Identify which cell holds the provided text, then report its [x, y] central coordinate. 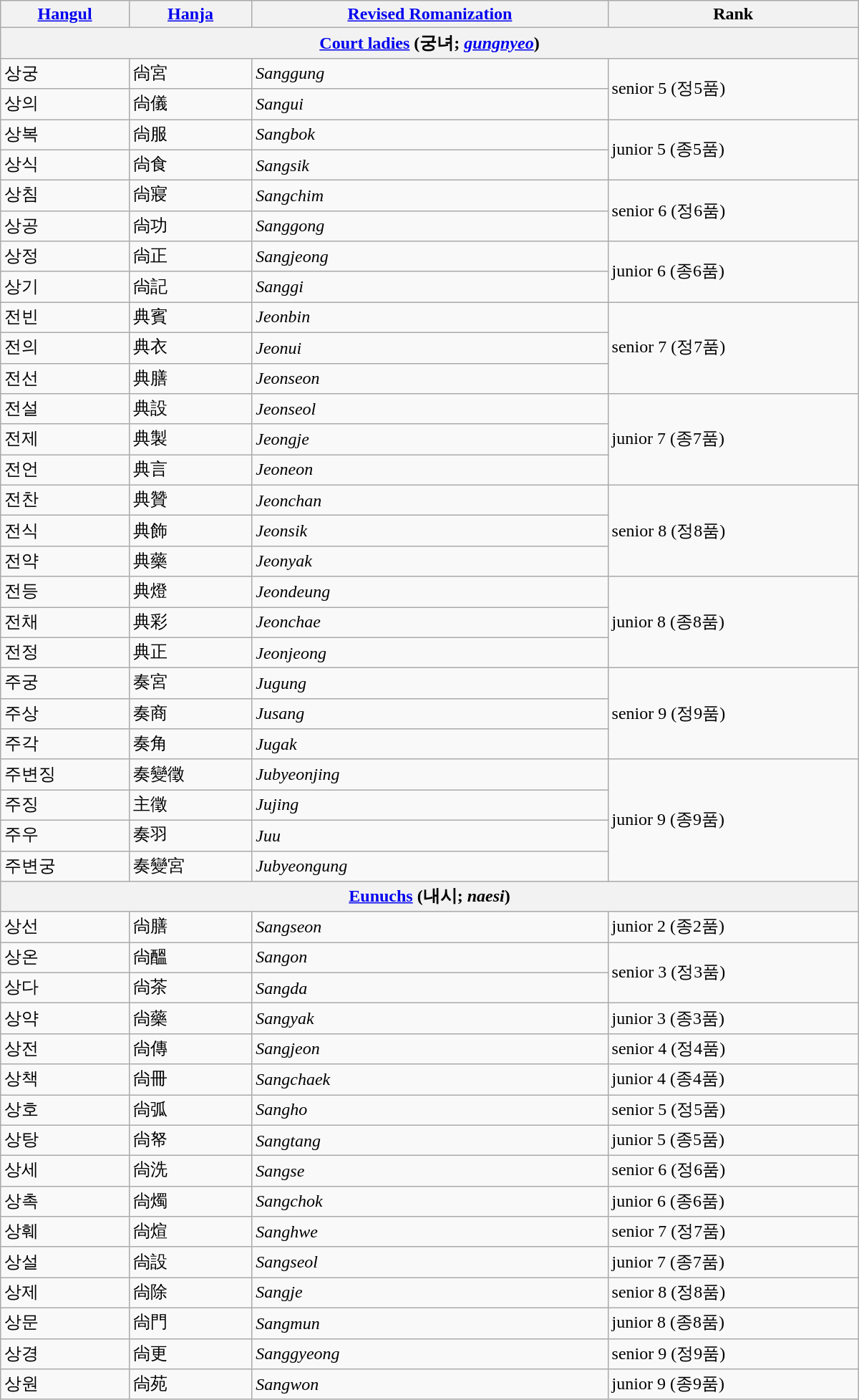
Sangtang [429, 1140]
尙弧 [190, 1110]
Sangchim [429, 196]
주변궁 [65, 866]
尙功 [190, 226]
상제 [65, 1293]
Sanggung [429, 73]
典賓 [190, 318]
전채 [65, 623]
상훼 [65, 1232]
Sangchaek [429, 1080]
Jeondeung [429, 592]
奏羽 [190, 835]
전언 [65, 470]
Sangse [429, 1172]
전선 [65, 378]
주상 [65, 713]
尙宮 [190, 73]
상식 [65, 165]
Sangwon [429, 1385]
尙醞 [190, 958]
典膳 [190, 378]
상궁 [65, 73]
尙帑 [190, 1140]
상온 [65, 958]
典衣 [190, 348]
Hangul [65, 14]
典言 [190, 470]
奏變宮 [190, 866]
Eunuchs (내시; naesi) [429, 897]
尙寢 [190, 196]
Sangsik [429, 165]
전찬 [65, 500]
典藥 [190, 561]
senior 3 (정3품) [733, 972]
Hanja [190, 14]
Jeonjeong [429, 653]
Sanggi [429, 286]
상호 [65, 1110]
Sanggong [429, 226]
상탕 [65, 1140]
Jeonchan [429, 500]
主徵 [190, 805]
典燈 [190, 592]
Sangjeon [429, 1048]
상선 [65, 927]
Sangui [429, 105]
상다 [65, 988]
Jeonbin [429, 318]
Sangbok [429, 135]
전설 [65, 410]
상공 [65, 226]
Sangmun [429, 1323]
상설 [65, 1262]
典贊 [190, 500]
상전 [65, 1048]
상의 [65, 105]
尙記 [190, 286]
奏宮 [190, 683]
junior 2 (종2품) [733, 927]
Sanggyeong [429, 1353]
Sangchok [429, 1202]
Jeonseon [429, 378]
상복 [65, 135]
Sangseon [429, 927]
주궁 [65, 683]
상약 [65, 1018]
奏商 [190, 713]
상원 [65, 1385]
Jujing [429, 805]
상정 [65, 256]
尙除 [190, 1293]
典正 [190, 653]
Jugung [429, 683]
Jugak [429, 745]
Sangon [429, 958]
Jeonui [429, 348]
junior 3 (종3품) [733, 1018]
전약 [65, 561]
尙食 [190, 165]
Sanghwe [429, 1232]
전의 [65, 348]
주각 [65, 745]
Sangyak [429, 1018]
주변징 [65, 775]
典製 [190, 440]
Court ladies (궁녀; gungnyeo) [429, 43]
Sangda [429, 988]
전정 [65, 653]
상문 [65, 1323]
尙膳 [190, 927]
尙藥 [190, 1018]
尙設 [190, 1262]
Sangjeong [429, 256]
junior 4 (종4품) [733, 1080]
상침 [65, 196]
Jeonchae [429, 623]
Jeonyak [429, 561]
Jeoneon [429, 470]
Jeonsik [429, 531]
奏變徵 [190, 775]
尙傳 [190, 1048]
尙門 [190, 1323]
典飾 [190, 531]
典設 [190, 410]
Revised Romanization [429, 14]
Jeongje [429, 440]
상기 [65, 286]
전등 [65, 592]
Sangho [429, 1110]
전식 [65, 531]
Sangje [429, 1293]
상경 [65, 1353]
Jubyeonjing [429, 775]
尙正 [190, 256]
尙冊 [190, 1080]
Jubyeongung [429, 866]
尙洗 [190, 1172]
주우 [65, 835]
Juu [429, 835]
상촉 [65, 1202]
전제 [65, 440]
尙煊 [190, 1232]
尙更 [190, 1353]
Jeonseol [429, 410]
尙儀 [190, 105]
尙服 [190, 135]
奏角 [190, 745]
상책 [65, 1080]
상세 [65, 1172]
典彩 [190, 623]
주징 [65, 805]
尙茶 [190, 988]
尙燭 [190, 1202]
전빈 [65, 318]
Jusang [429, 713]
Sangseol [429, 1262]
Rank [733, 14]
尙苑 [190, 1385]
senior 4 (정4품) [733, 1048]
